Determine the (x, y) coordinate at the center of the cell enclosing the given text.  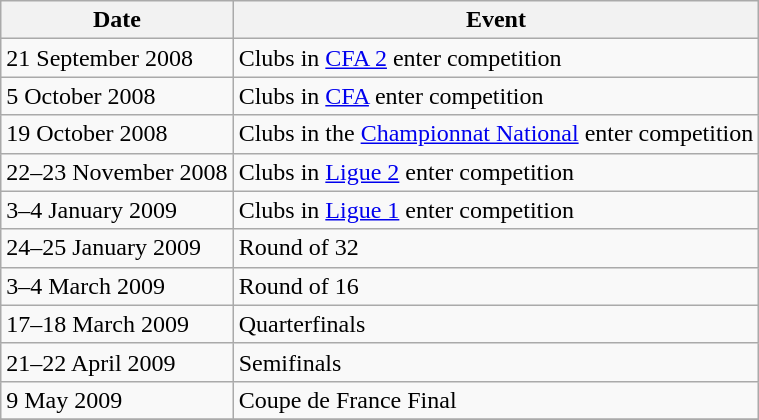
5 October 2008 (117, 96)
19 October 2008 (117, 134)
Round of 32 (496, 248)
Clubs in the Championnat National enter competition (496, 134)
Round of 16 (496, 286)
Coupe de France Final (496, 400)
Semifinals (496, 362)
22–23 November 2008 (117, 172)
Quarterfinals (496, 324)
17–18 March 2009 (117, 324)
Date (117, 20)
3–4 January 2009 (117, 210)
Clubs in Ligue 1 enter competition (496, 210)
Event (496, 20)
9 May 2009 (117, 400)
Clubs in CFA enter competition (496, 96)
Clubs in Ligue 2 enter competition (496, 172)
24–25 January 2009 (117, 248)
3–4 March 2009 (117, 286)
Clubs in CFA 2 enter competition (496, 58)
21 September 2008 (117, 58)
21–22 April 2009 (117, 362)
